Return the [x, y] coordinate for the center point of the cell that contains the specified text.  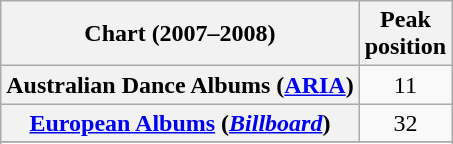
11 [405, 85]
European Albums (Billboard) [180, 123]
Chart (2007–2008) [180, 34]
Peakposition [405, 34]
32 [405, 123]
Australian Dance Albums (ARIA) [180, 85]
